Search for the cell housing the specified text and yield its (X, Y) center coordinate. 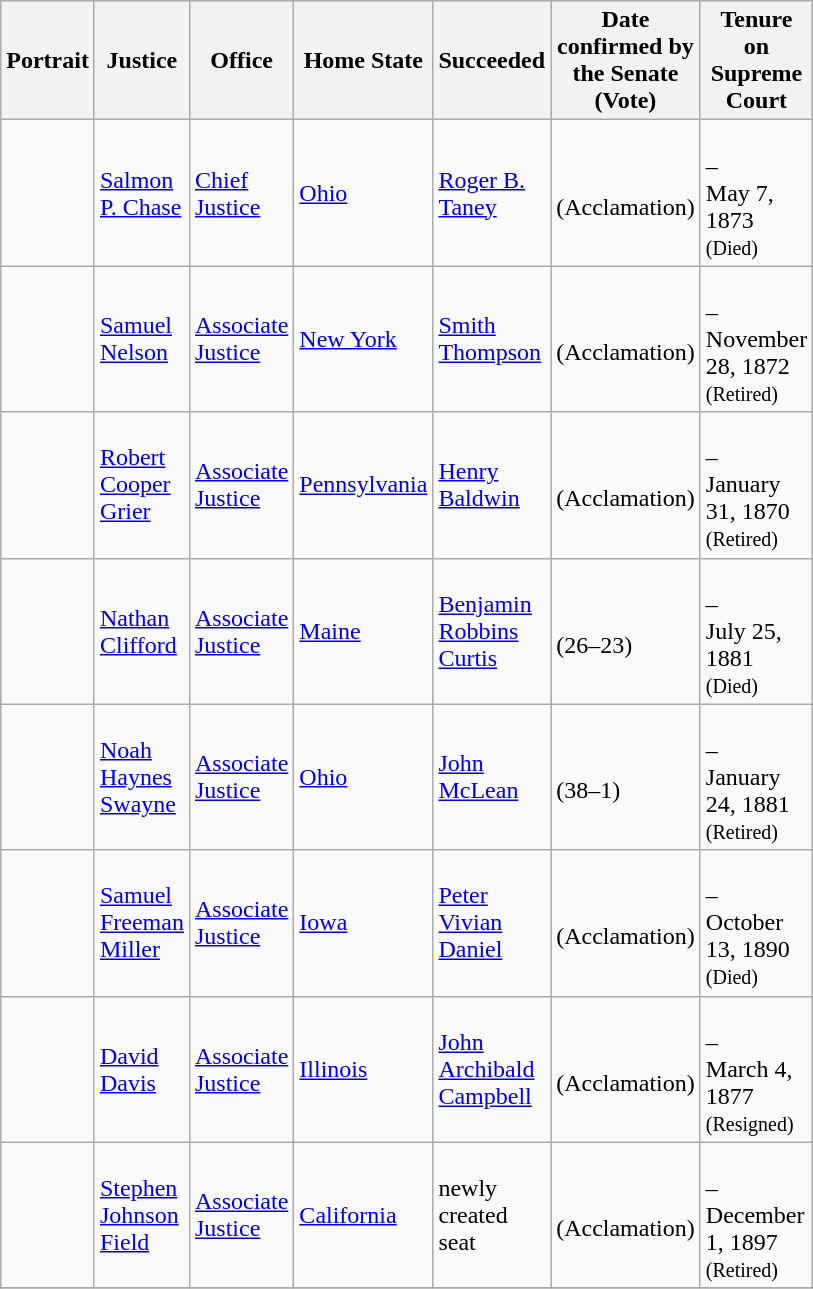
Pennsylvania (364, 485)
Chief Justice (241, 193)
Robert Cooper Grier (142, 485)
–October 13, 1890(Died) (756, 923)
Office (241, 60)
Tenure on Supreme Court (756, 60)
Date confirmed by the Senate(Vote) (626, 60)
(26–23) (626, 631)
Nathan Clifford (142, 631)
Noah Haynes Swayne (142, 777)
Succeeded (492, 60)
Iowa (364, 923)
Salmon P. Chase (142, 193)
Stephen Johnson Field (142, 1215)
–January 24, 1881(Retired) (756, 777)
Justice (142, 60)
John McLean (492, 777)
Samuel Nelson (142, 339)
John Archibald Campbell (492, 1069)
Benjamin Robbins Curtis (492, 631)
–January 31, 1870(Retired) (756, 485)
–March 4, 1877(Resigned) (756, 1069)
–December 1, 1897(Retired) (756, 1215)
Illinois (364, 1069)
–November 28, 1872(Retired) (756, 339)
Henry Baldwin (492, 485)
Home State (364, 60)
David Davis (142, 1069)
Portrait (48, 60)
Smith Thompson (492, 339)
–May 7, 1873(Died) (756, 193)
Peter Vivian Daniel (492, 923)
Maine (364, 631)
–July 25, 1881(Died) (756, 631)
Samuel Freeman Miller (142, 923)
California (364, 1215)
(38–1) (626, 777)
Roger B. Taney (492, 193)
newly created seat (492, 1215)
New York (364, 339)
